Return (X, Y) of the center of cell containing provided text 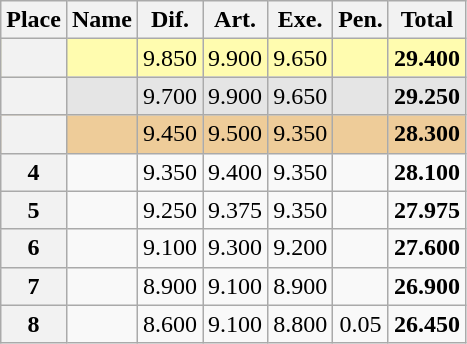
28.100 (426, 172)
4 (34, 172)
28.300 (426, 134)
Total (426, 20)
8.600 (170, 324)
27.600 (426, 248)
9.500 (236, 134)
27.975 (426, 210)
29.400 (426, 58)
Name (102, 20)
9.700 (170, 96)
6 (34, 248)
9.200 (300, 248)
5 (34, 210)
7 (34, 286)
29.250 (426, 96)
8 (34, 324)
26.450 (426, 324)
Exe. (300, 20)
8.800 (300, 324)
Art. (236, 20)
9.400 (236, 172)
Place (34, 20)
0.05 (361, 324)
9.300 (236, 248)
9.450 (170, 134)
Pen. (361, 20)
26.900 (426, 286)
9.375 (236, 210)
Dif. (170, 20)
9.850 (170, 58)
9.250 (170, 210)
